Capture the cell that displays the provided text and extract its [x, y] central coordinate. 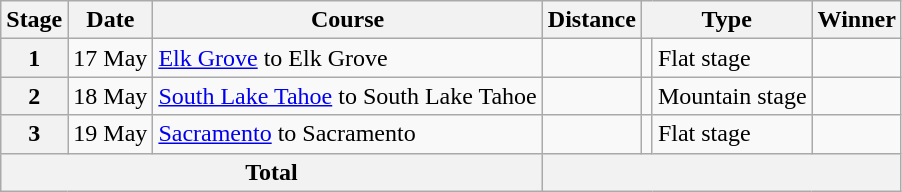
Winner [856, 20]
1 [34, 58]
Date [110, 20]
3 [34, 134]
Total [272, 172]
South Lake Tahoe to South Lake Tahoe [348, 96]
Type [726, 20]
18 May [110, 96]
Course [348, 20]
2 [34, 96]
17 May [110, 58]
Sacramento to Sacramento [348, 134]
Stage [34, 20]
Distance [592, 20]
Mountain stage [732, 96]
Elk Grove to Elk Grove [348, 58]
19 May [110, 134]
